Capture the cell that displays the provided text and extract its [X, Y] central coordinate. 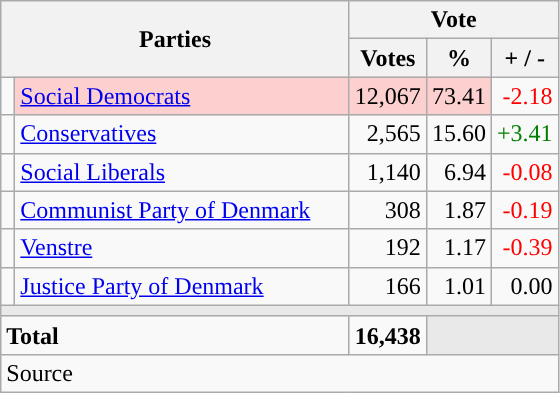
2,565 [388, 134]
% [458, 58]
6.94 [458, 172]
16,438 [388, 335]
Social Democrats [182, 96]
Votes [388, 58]
Source [280, 373]
1.17 [458, 248]
308 [388, 210]
166 [388, 286]
192 [388, 248]
1,140 [388, 172]
+3.41 [524, 134]
-0.08 [524, 172]
-0.19 [524, 210]
+ / - [524, 58]
12,067 [388, 96]
Vote [454, 20]
1.87 [458, 210]
15.60 [458, 134]
73.41 [458, 96]
1.01 [458, 286]
Communist Party of Denmark [182, 210]
-0.39 [524, 248]
Social Liberals [182, 172]
0.00 [524, 286]
Parties [176, 39]
Venstre [182, 248]
Total [176, 335]
Conservatives [182, 134]
-2.18 [524, 96]
Justice Party of Denmark [182, 286]
